Extract the (X, Y) coordinate from the center of the cell holding the provided text.  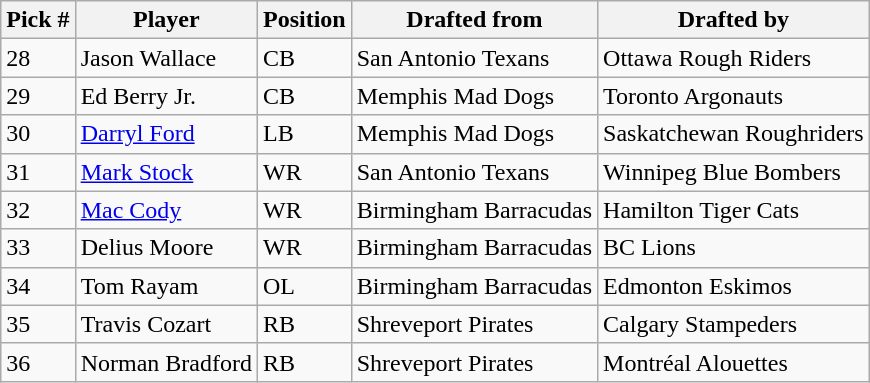
Darryl Ford (166, 134)
Ed Berry Jr. (166, 96)
33 (38, 248)
Hamilton Tiger Cats (734, 210)
Winnipeg Blue Bombers (734, 172)
Calgary Stampeders (734, 324)
Mark Stock (166, 172)
32 (38, 210)
LB (304, 134)
Jason Wallace (166, 58)
Position (304, 20)
Pick # (38, 20)
35 (38, 324)
30 (38, 134)
36 (38, 362)
Travis Cozart (166, 324)
Ottawa Rough Riders (734, 58)
Toronto Argonauts (734, 96)
Saskatchewan Roughriders (734, 134)
Drafted from (474, 20)
Delius Moore (166, 248)
34 (38, 286)
31 (38, 172)
BC Lions (734, 248)
Mac Cody (166, 210)
29 (38, 96)
Tom Rayam (166, 286)
28 (38, 58)
Drafted by (734, 20)
Player (166, 20)
OL (304, 286)
Norman Bradford (166, 362)
Montréal Alouettes (734, 362)
Edmonton Eskimos (734, 286)
